Find where the given text appears and provide that cell's center as (x, y) coordinate. 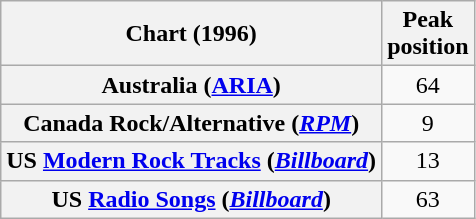
Chart (1996) (192, 34)
US Radio Songs (Billboard) (192, 199)
US Modern Rock Tracks (Billboard) (192, 161)
Peakposition (428, 34)
63 (428, 199)
13 (428, 161)
9 (428, 123)
64 (428, 85)
Canada Rock/Alternative (RPM) (192, 123)
Australia (ARIA) (192, 85)
